Provide the [x, y] coordinate of the cell's center where the given text is located.  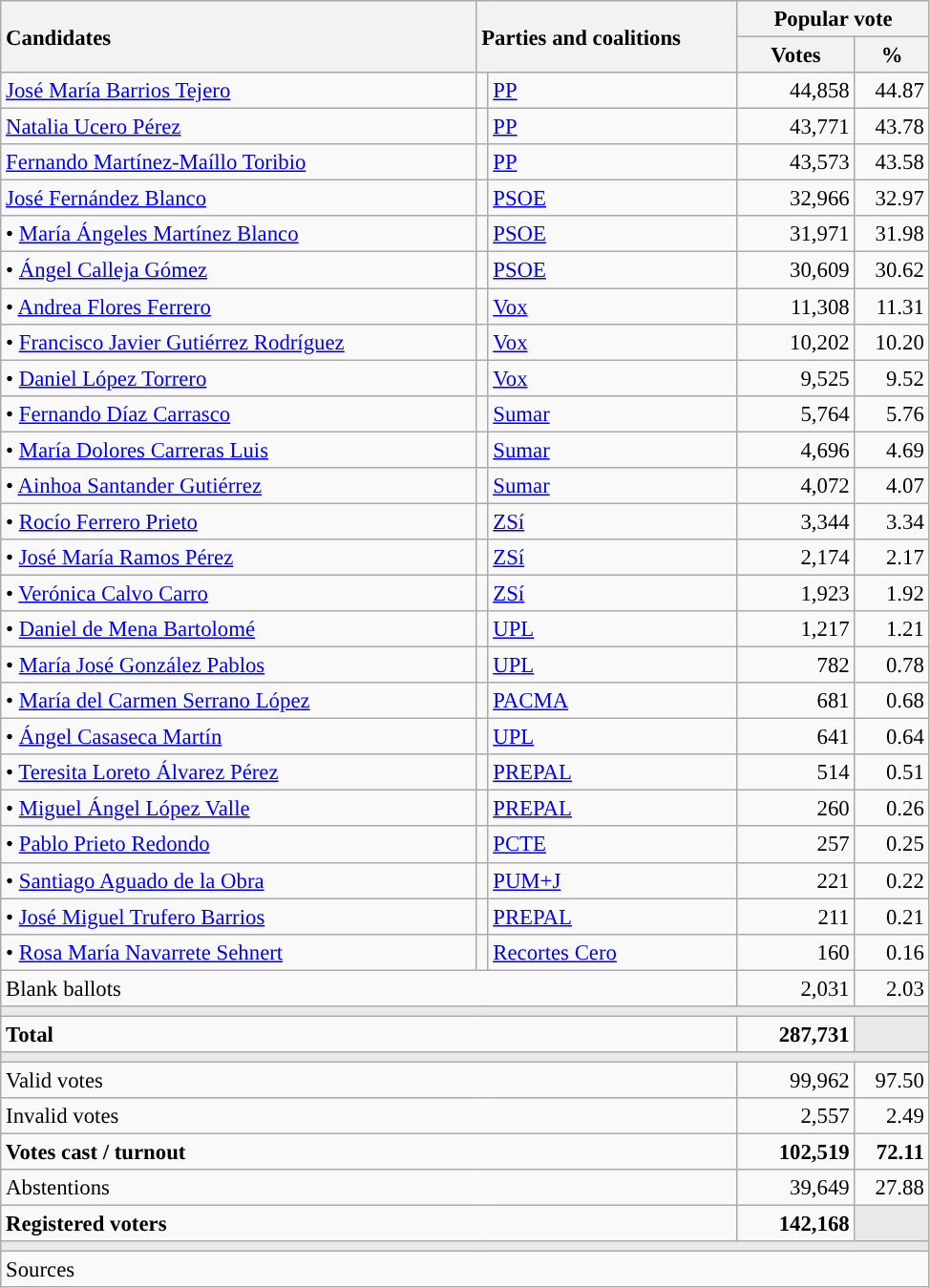
• Daniel López Torrero [239, 378]
Recortes Cero [613, 952]
72.11 [892, 1152]
681 [796, 701]
514 [796, 772]
4.07 [892, 486]
0.68 [892, 701]
Popular vote [833, 19]
142,168 [796, 1224]
• Ángel Casaseca Martín [239, 737]
1,923 [796, 593]
• Francisco Javier Gutiérrez Rodríguez [239, 342]
Blank ballots [369, 988]
• Ainhoa Santander Gutiérrez [239, 486]
1,217 [796, 629]
32,966 [796, 199]
• María Ángeles Martínez Blanco [239, 234]
• José Miguel Trufero Barrios [239, 917]
1.92 [892, 593]
% [892, 55]
PUM+J [613, 880]
Total [369, 1034]
• Daniel de Mena Bartolomé [239, 629]
39,649 [796, 1188]
• José María Ramos Pérez [239, 558]
43,573 [796, 162]
782 [796, 665]
287,731 [796, 1034]
43.78 [892, 127]
2.49 [892, 1116]
Fernando Martínez-Maíllo Toribio [239, 162]
• Pablo Prieto Redondo [239, 845]
30,609 [796, 270]
97.50 [892, 1080]
27.88 [892, 1188]
• Ángel Calleja Gómez [239, 270]
José Fernández Blanco [239, 199]
641 [796, 737]
Natalia Ucero Pérez [239, 127]
Valid votes [369, 1080]
11.31 [892, 306]
10,202 [796, 342]
Votes cast / turnout [369, 1152]
PACMA [613, 701]
Parties and coalitions [607, 36]
2.17 [892, 558]
11,308 [796, 306]
0.21 [892, 917]
• Santiago Aguado de la Obra [239, 880]
• Miguel Ángel López Valle [239, 809]
43.58 [892, 162]
• Verónica Calvo Carro [239, 593]
9,525 [796, 378]
2.03 [892, 988]
0.16 [892, 952]
0.51 [892, 772]
10.20 [892, 342]
4,696 [796, 450]
1.21 [892, 629]
2,031 [796, 988]
• Fernando Díaz Carrasco [239, 413]
9.52 [892, 378]
• María Dolores Carreras Luis [239, 450]
31,971 [796, 234]
0.64 [892, 737]
211 [796, 917]
99,962 [796, 1080]
3.34 [892, 521]
• Rocío Ferrero Prieto [239, 521]
Registered voters [369, 1224]
3,344 [796, 521]
102,519 [796, 1152]
31.98 [892, 234]
2,557 [796, 1116]
0.26 [892, 809]
José María Barrios Tejero [239, 91]
Sources [465, 1270]
Candidates [239, 36]
0.25 [892, 845]
• Rosa María Navarrete Sehnert [239, 952]
Abstentions [369, 1188]
260 [796, 809]
4,072 [796, 486]
5.76 [892, 413]
221 [796, 880]
30.62 [892, 270]
0.22 [892, 880]
5,764 [796, 413]
• Teresita Loreto Álvarez Pérez [239, 772]
• María José González Pablos [239, 665]
PCTE [613, 845]
257 [796, 845]
• María del Carmen Serrano López [239, 701]
2,174 [796, 558]
• Andrea Flores Ferrero [239, 306]
Votes [796, 55]
44.87 [892, 91]
43,771 [796, 127]
0.78 [892, 665]
4.69 [892, 450]
32.97 [892, 199]
Invalid votes [369, 1116]
160 [796, 952]
44,858 [796, 91]
